Determine the [X, Y] coordinate at the center of the cell enclosing the given text.  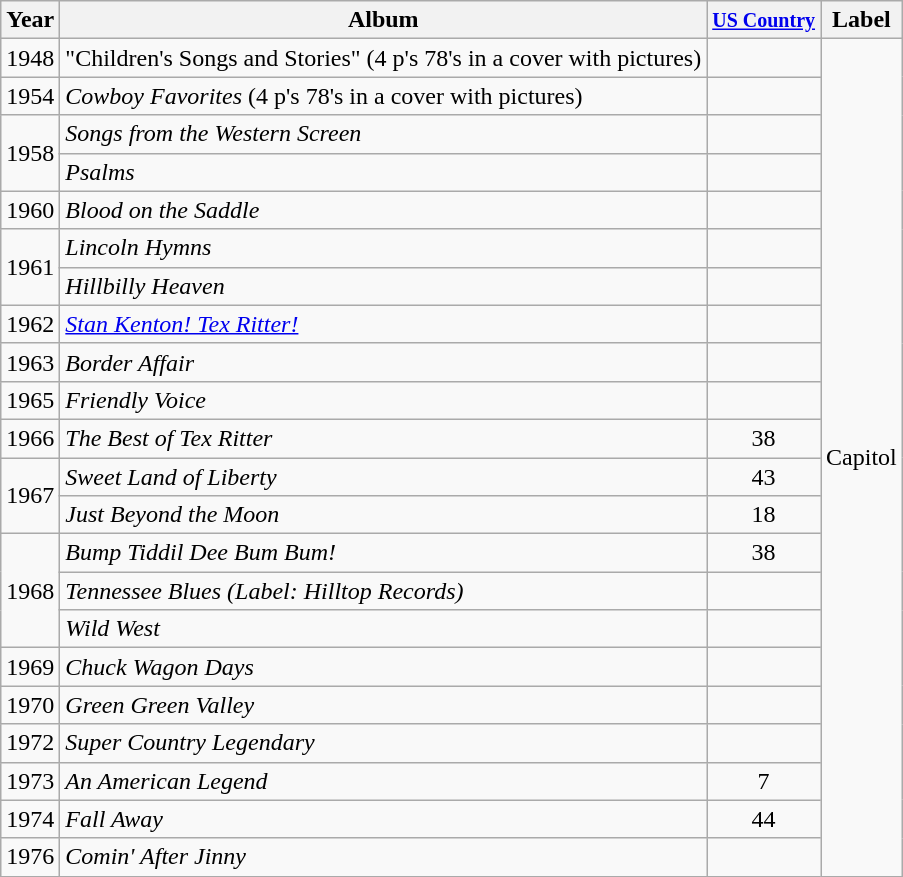
1954 [30, 96]
Bump Tiddil Dee Bum Bum! [384, 553]
An American Legend [384, 781]
The Best of Tex Ritter [384, 438]
1961 [30, 267]
1969 [30, 667]
1965 [30, 400]
43 [764, 477]
Capitol [862, 458]
"Children's Songs and Stories" (4 p's 78's in a cover with pictures) [384, 58]
1962 [30, 324]
Chuck Wagon Days [384, 667]
1963 [30, 362]
Cowboy Favorites (4 p's 78's in a cover with pictures) [384, 96]
Songs from the Western Screen [384, 134]
Hillbilly Heaven [384, 286]
44 [764, 819]
Lincoln Hymns [384, 248]
Comin' After Jinny [384, 857]
1972 [30, 743]
Sweet Land of Liberty [384, 477]
Friendly Voice [384, 400]
1966 [30, 438]
1976 [30, 857]
1974 [30, 819]
US Country [764, 20]
Green Green Valley [384, 705]
Blood on the Saddle [384, 210]
1970 [30, 705]
1960 [30, 210]
Super Country Legendary [384, 743]
Psalms [384, 172]
Tennessee Blues (Label: Hilltop Records) [384, 591]
7 [764, 781]
1968 [30, 591]
Stan Kenton! Tex Ritter! [384, 324]
Just Beyond the Moon [384, 515]
Year [30, 20]
Label [862, 20]
1948 [30, 58]
Album [384, 20]
Fall Away [384, 819]
1958 [30, 153]
18 [764, 515]
Wild West [384, 629]
1973 [30, 781]
1967 [30, 496]
Border Affair [384, 362]
